For the text-containing cell, return its midpoint in (X, Y) coordinate format. 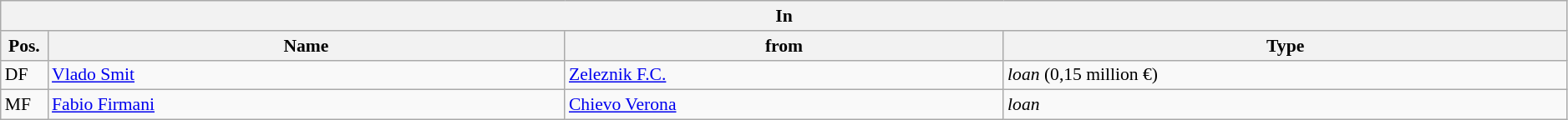
Type (1285, 46)
MF (24, 105)
Fabio Firmani (306, 105)
In (784, 16)
Pos. (24, 46)
DF (24, 75)
Zeleznik F.C. (784, 75)
Name (306, 46)
loan (1285, 105)
loan (0,15 million €) (1285, 75)
from (784, 46)
Vlado Smit (306, 75)
Chievo Verona (784, 105)
